Find where the given text appears and provide that cell's center as (X, Y) coordinate. 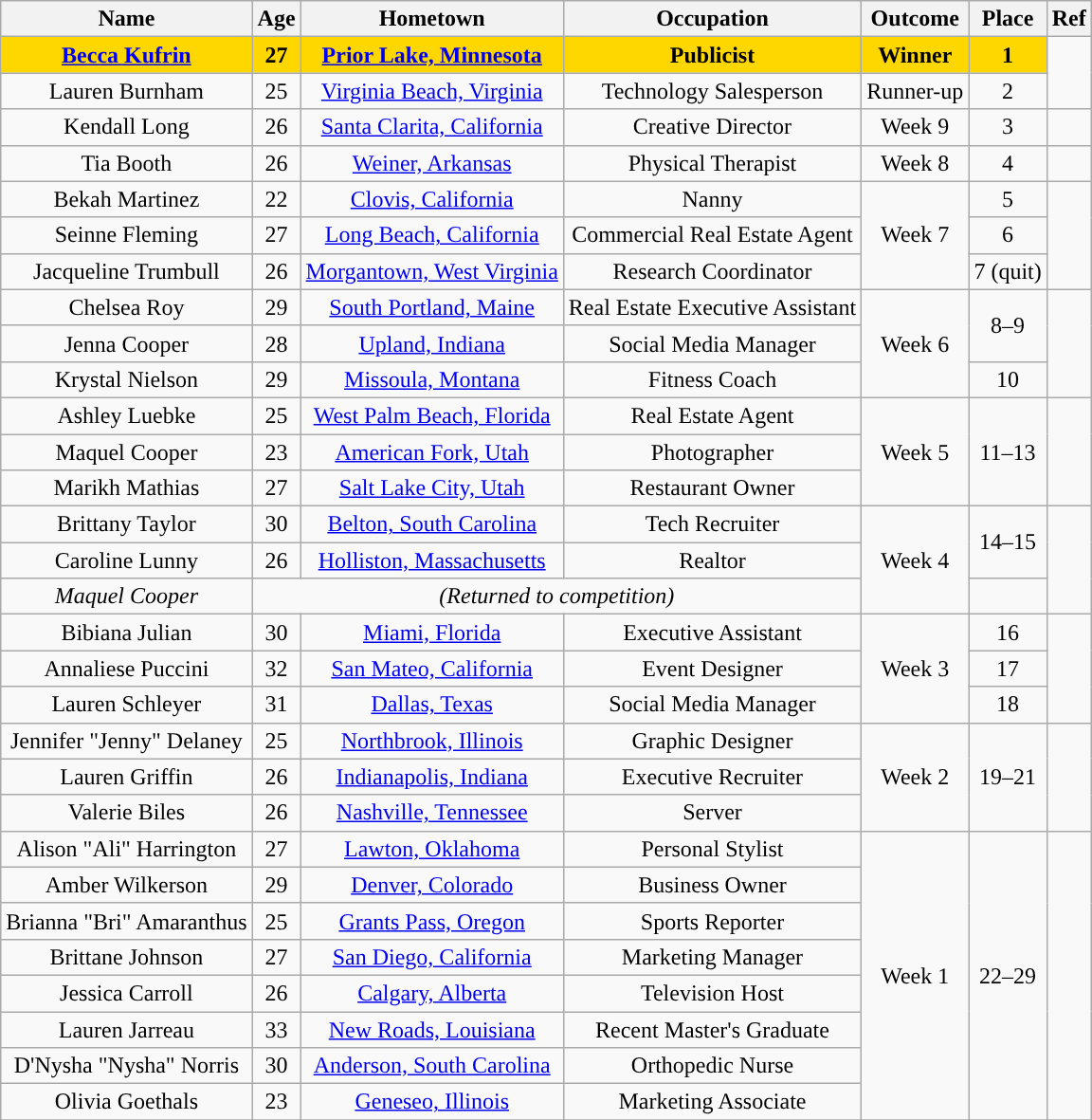
Publicist (712, 55)
17 (1008, 669)
Krystal Nielson (127, 379)
Morgantown, West Virginia (432, 271)
Holliston, Massachusetts (432, 560)
6 (1008, 235)
4 (1008, 163)
Geneseo, Illinois (432, 1102)
Grants Pass, Oregon (432, 921)
Lauren Schleyer (127, 705)
Annaliese Puccini (127, 669)
Marikh Mathias (127, 488)
16 (1008, 633)
Runner-up (916, 91)
1 (1008, 55)
Tech Recruiter (712, 524)
Weiner, Arkansas (432, 163)
Kendall Long (127, 127)
Northbrook, Illinois (432, 741)
11–13 (1008, 451)
Dallas, Texas (432, 705)
Belton, South Carolina (432, 524)
Week 2 (916, 777)
Real Estate Executive Assistant (712, 307)
Technology Salesperson (712, 91)
Lawton, Oklahoma (432, 849)
New Roads, Louisiana (432, 1029)
8–9 (1008, 325)
28 (277, 343)
Olivia Goethals (127, 1102)
Physical Therapist (712, 163)
Outcome (916, 19)
Realtor (712, 560)
Week 1 (916, 975)
Commercial Real Estate Agent (712, 235)
Clovis, California (432, 199)
Business Owner (712, 885)
Sports Reporter (712, 921)
American Fork, Utah (432, 452)
Graphic Designer (712, 741)
Jessica Carroll (127, 993)
Becca Kufrin (127, 55)
Ashley Luebke (127, 415)
Recent Master's Graduate (712, 1029)
Brianna "Bri" Amaranthus (127, 921)
Executive Recruiter (712, 777)
Jacqueline Trumbull (127, 271)
Name (127, 19)
Nashville, Tennessee (432, 813)
Ref (1069, 19)
Lauren Burnham (127, 91)
Research Coordinator (712, 271)
Bekah Martinez (127, 199)
33 (277, 1029)
Restaurant Owner (712, 488)
Amber Wilkerson (127, 885)
Caroline Lunny (127, 560)
22–29 (1008, 975)
Jenna Cooper (127, 343)
32 (277, 669)
Personal Stylist (712, 849)
18 (1008, 705)
Brittany Taylor (127, 524)
Virginia Beach, Virginia (432, 91)
Brittane Johnson (127, 957)
Tia Booth (127, 163)
Television Host (712, 993)
22 (277, 199)
Week 6 (916, 343)
Lauren Jarreau (127, 1029)
Week 3 (916, 669)
5 (1008, 199)
14–15 (1008, 542)
San Mateo, California (432, 669)
Week 8 (916, 163)
Alison "Ali" Harrington (127, 849)
Week 7 (916, 235)
Nanny (712, 199)
Real Estate Agent (712, 415)
Santa Clarita, California (432, 127)
D'Nysha "Nysha" Norris (127, 1066)
South Portland, Maine (432, 307)
Chelsea Roy (127, 307)
San Diego, California (432, 957)
Photographer (712, 452)
Orthopedic Nurse (712, 1066)
Missoula, Montana (432, 379)
2 (1008, 91)
Upland, Indiana (432, 343)
Age (277, 19)
Week 4 (916, 560)
Place (1008, 19)
Hometown (432, 19)
Fitness Coach (712, 379)
31 (277, 705)
Miami, Florida (432, 633)
19–21 (1008, 777)
Week 5 (916, 451)
Lauren Griffin (127, 777)
Bibiana Julian (127, 633)
Indianapolis, Indiana (432, 777)
Creative Director (712, 127)
Prior Lake, Minnesota (432, 55)
Calgary, Alberta (432, 993)
Denver, Colorado (432, 885)
(Returned to competition) (557, 597)
Valerie Biles (127, 813)
West Palm Beach, Florida (432, 415)
Week 9 (916, 127)
Winner (916, 55)
Anderson, South Carolina (432, 1066)
Marketing Manager (712, 957)
Long Beach, California (432, 235)
10 (1008, 379)
Occupation (712, 19)
Executive Assistant (712, 633)
Event Designer (712, 669)
Seinne Fleming (127, 235)
Salt Lake City, Utah (432, 488)
Server (712, 813)
Jennifer "Jenny" Delaney (127, 741)
7 (quit) (1008, 271)
3 (1008, 127)
Marketing Associate (712, 1102)
